For the text-containing cell, return its midpoint in (X, Y) coordinate format. 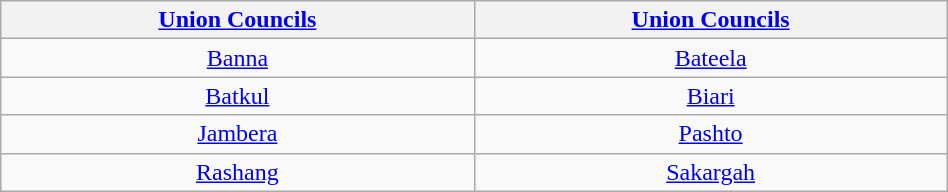
Bateela (710, 58)
Banna (238, 58)
Sakargah (710, 172)
Batkul (238, 96)
Pashto (710, 134)
Biari (710, 96)
Jambera (238, 134)
Rashang (238, 172)
